Return [x, y] of the center of cell containing provided text 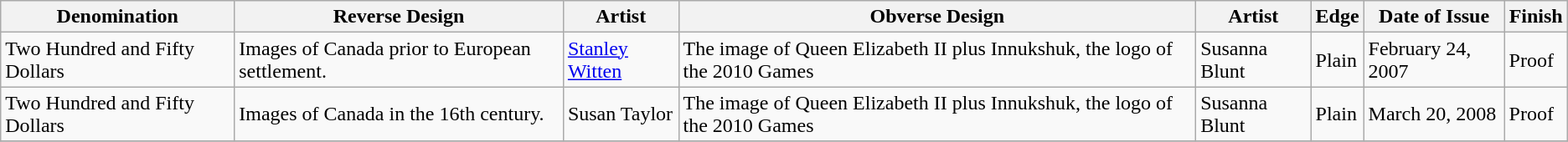
March 20, 2008 [1434, 114]
Images of Canada in the 16th century. [399, 114]
Date of Issue [1434, 17]
Susan Taylor [621, 114]
Denomination [117, 17]
Obverse Design [937, 17]
Edge [1337, 17]
February 24, 2007 [1434, 60]
Images of Canada prior to European settlement. [399, 60]
Finish [1536, 17]
Stanley Witten [621, 60]
Reverse Design [399, 17]
